Determine the (X, Y) coordinate at the center of the cell enclosing the given text.  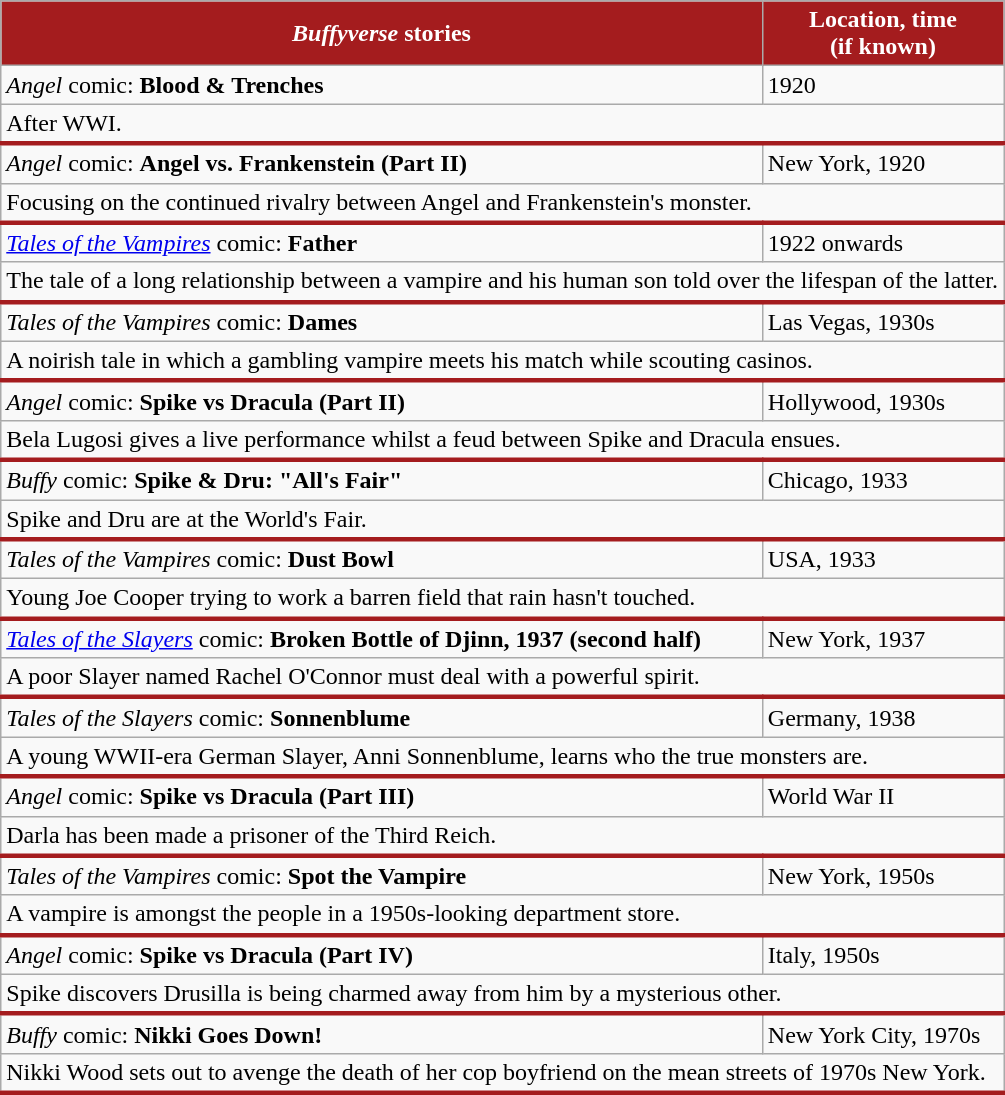
Tales of the Slayers comic: Broken Bottle of Djinn, 1937 (second half) (382, 638)
New York, 1950s (882, 876)
Buffy comic: Spike & Dru: "All's Fair" (382, 480)
Darla has been made a prisoner of the Third Reich. (502, 836)
Spike discovers Drusilla is being charmed away from him by a mysterious other. (502, 994)
Buffyverse stories (382, 34)
New York, 1937 (882, 638)
The tale of a long relationship between a vampire and his human son told over the lifespan of the latter. (502, 282)
Tales of the Vampires comic: Dust Bowl (382, 559)
Angel comic: Angel vs. Frankenstein (Part II) (382, 163)
Bela Lugosi gives a live performance whilst a feud between Spike and Dracula ensues. (502, 440)
Location, time(if known) (882, 34)
Chicago, 1933 (882, 480)
A poor Slayer named Rachel O'Connor must deal with a powerful spirit. (502, 678)
Angel comic: Spike vs Dracula (Part IV) (382, 955)
Nikki Wood sets out to avenge the death of her cop boyfriend on the mean streets of 1970s New York. (502, 1073)
Angel comic: Spike vs Dracula (Part II) (382, 401)
Tales of the Vampires comic: Spot the Vampire (382, 876)
1922 onwards (882, 243)
A vampire is amongst the people in a 1950s-looking department store. (502, 915)
A noirish tale in which a gambling vampire meets his match while scouting casinos. (502, 361)
Hollywood, 1930s (882, 401)
1920 (882, 85)
Tales of the Vampires comic: Dames (382, 322)
Angel comic: Blood & Trenches (382, 85)
New York, 1920 (882, 163)
Spike and Dru are at the World's Fair. (502, 520)
A young WWII-era German Slayer, Anni Sonnenblume, learns who the true monsters are. (502, 757)
After WWI. (502, 124)
World War II (882, 796)
Italy, 1950s (882, 955)
Las Vegas, 1930s (882, 322)
Tales of the Vampires comic: Father (382, 243)
Focusing on the continued rivalry between Angel and Frankenstein's monster. (502, 203)
USA, 1933 (882, 559)
Young Joe Cooper trying to work a barren field that rain hasn't touched. (502, 599)
Germany, 1938 (882, 717)
Tales of the Slayers comic: Sonnenblume (382, 717)
New York City, 1970s (882, 1034)
Angel comic: Spike vs Dracula (Part III) (382, 796)
Buffy comic: Nikki Goes Down! (382, 1034)
